Output the [x, y] coordinate of the center of the cell containing the given text.  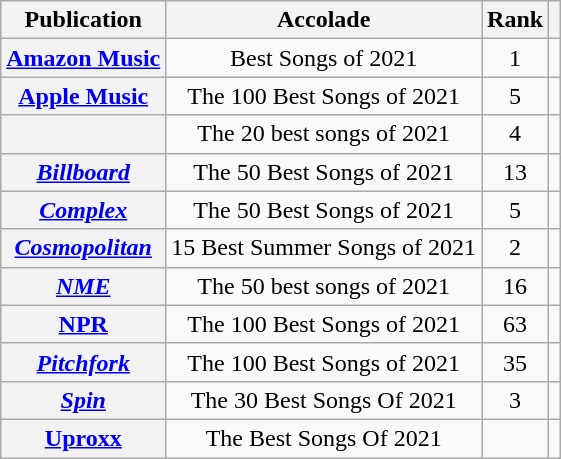
The 20 best songs of 2021 [324, 134]
Uproxx [84, 438]
Rank [516, 20]
15 Best Summer Songs of 2021 [324, 248]
Billboard [84, 172]
13 [516, 172]
The 50 best songs of 2021 [324, 286]
The Best Songs Of 2021 [324, 438]
Apple Music [84, 96]
Publication [84, 20]
Amazon Music [84, 58]
2 [516, 248]
Best Songs of 2021 [324, 58]
Pitchfork [84, 362]
16 [516, 286]
3 [516, 400]
NME [84, 286]
Accolade [324, 20]
Complex [84, 210]
The 30 Best Songs Of 2021 [324, 400]
Spin [84, 400]
Cosmopolitan [84, 248]
NPR [84, 324]
63 [516, 324]
4 [516, 134]
35 [516, 362]
1 [516, 58]
